Scan for the cell matching the given text and deliver its (X, Y) coordinate at center. 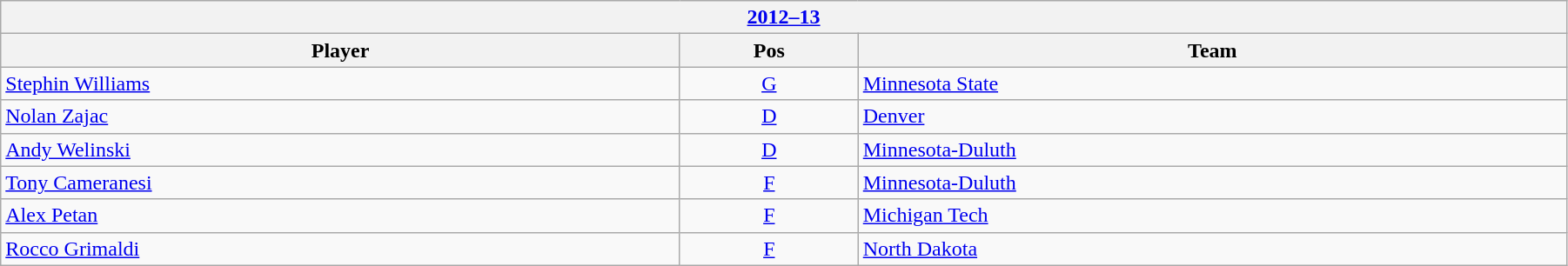
Stephin Williams (341, 83)
Player (341, 50)
Alex Petan (341, 216)
Pos (769, 50)
North Dakota (1212, 249)
Denver (1212, 116)
G (769, 83)
2012–13 (784, 17)
Michigan Tech (1212, 216)
Rocco Grimaldi (341, 249)
Nolan Zajac (341, 116)
Tony Cameranesi (341, 183)
Minnesota State (1212, 83)
Team (1212, 50)
Andy Welinski (341, 150)
